Search for the cell housing the specified text and yield its [X, Y] center coordinate. 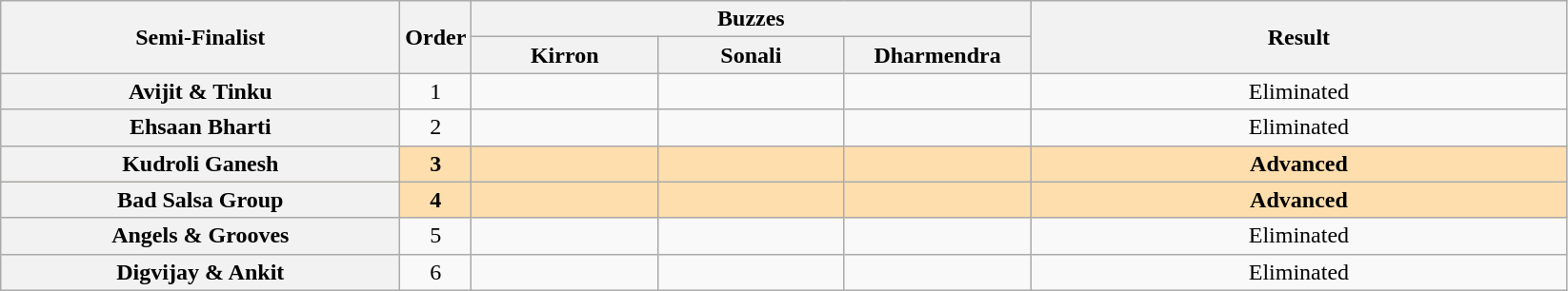
Ehsaan Bharti [200, 127]
Result [1299, 37]
Kirron [565, 55]
Sonali [752, 55]
Dharmendra [937, 55]
2 [436, 127]
Order [436, 37]
Avijit & Tinku [200, 91]
Buzzes [751, 19]
4 [436, 200]
1 [436, 91]
5 [436, 236]
Semi-Finalist [200, 37]
6 [436, 272]
Kudroli Ganesh [200, 164]
3 [436, 164]
Angels & Grooves [200, 236]
Digvijay & Ankit [200, 272]
Bad Salsa Group [200, 200]
